Detect which cell encompasses the target text, then output its (x, y) center coordinate. 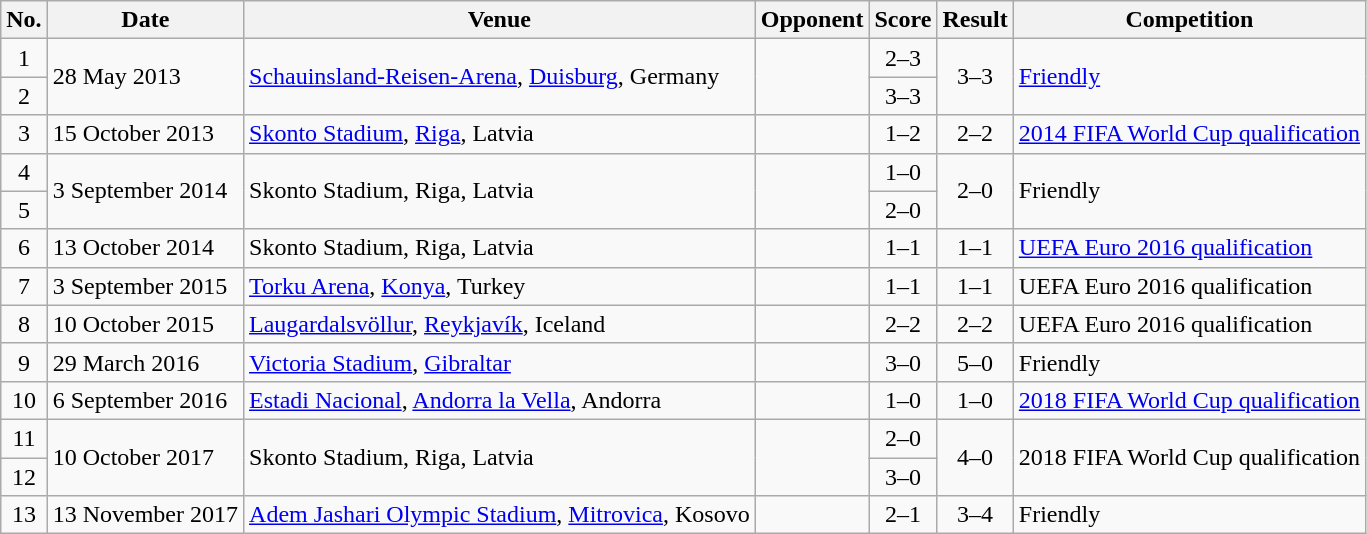
Competition (1189, 20)
Schauinsland-Reisen-Arena, Duisburg, Germany (500, 77)
3 September 2014 (145, 191)
13 November 2017 (145, 515)
Torku Arena, Konya, Turkey (500, 286)
2 (24, 96)
5–0 (975, 362)
4 (24, 172)
11 (24, 438)
15 October 2013 (145, 134)
1–2 (903, 134)
6 September 2016 (145, 400)
Victoria Stadium, Gibraltar (500, 362)
Laugardalsvöllur, Reykjavík, Iceland (500, 324)
10 October 2017 (145, 457)
10 October 2015 (145, 324)
9 (24, 362)
4–0 (975, 457)
28 May 2013 (145, 77)
3–4 (975, 515)
Estadi Nacional, Andorra la Vella, Andorra (500, 400)
2–1 (903, 515)
3 (24, 134)
3 September 2015 (145, 286)
6 (24, 248)
Opponent (812, 20)
2014 FIFA World Cup qualification (1189, 134)
Venue (500, 20)
2–3 (903, 58)
No. (24, 20)
13 October 2014 (145, 248)
Date (145, 20)
Result (975, 20)
10 (24, 400)
5 (24, 210)
29 March 2016 (145, 362)
Adem Jashari Olympic Stadium, Mitrovica, Kosovo (500, 515)
1 (24, 58)
Score (903, 20)
8 (24, 324)
13 (24, 515)
7 (24, 286)
12 (24, 477)
